Return (x, y) of the center of cell containing provided text 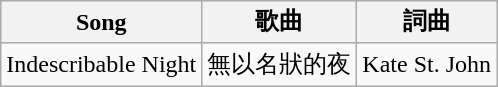
無以名狀的夜 (280, 64)
Song (102, 22)
詞曲 (427, 22)
Kate St. John (427, 64)
歌曲 (280, 22)
Indescribable Night (102, 64)
